From the cell containing the given text, extract its center point as [x, y] coordinate. 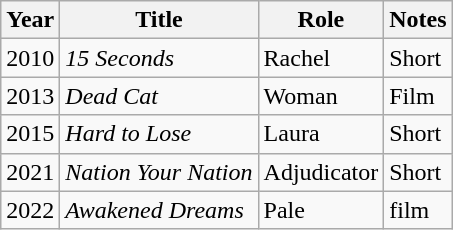
Year [30, 20]
2015 [30, 134]
Nation Your Nation [159, 172]
Pale [321, 210]
Laura [321, 134]
Woman [321, 96]
Awakened Dreams [159, 210]
Film [418, 96]
Rachel [321, 58]
2022 [30, 210]
Role [321, 20]
15 Seconds [159, 58]
Notes [418, 20]
Adjudicator [321, 172]
Hard to Lose [159, 134]
2021 [30, 172]
Dead Cat [159, 96]
Title [159, 20]
2010 [30, 58]
film [418, 210]
2013 [30, 96]
